Scan for the cell matching the given text and deliver its (X, Y) coordinate at center. 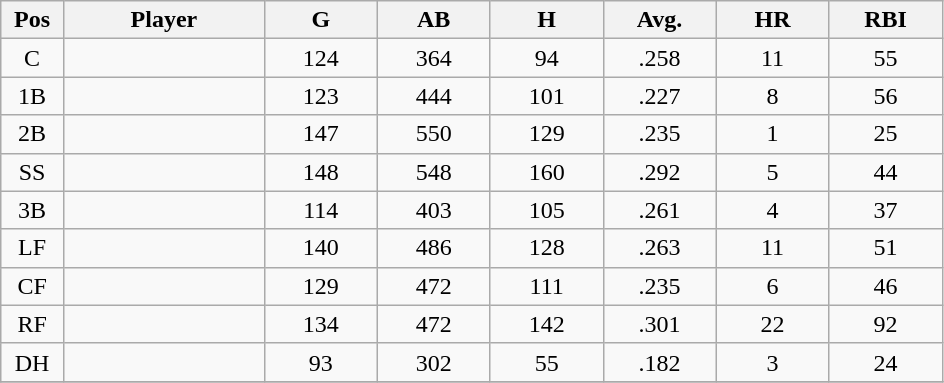
.292 (660, 172)
148 (320, 172)
.227 (660, 96)
114 (320, 210)
8 (772, 96)
147 (320, 134)
Pos (32, 20)
24 (886, 362)
.261 (660, 210)
94 (546, 58)
6 (772, 286)
DH (32, 362)
4 (772, 210)
302 (434, 362)
25 (886, 134)
46 (886, 286)
56 (886, 96)
5 (772, 172)
160 (546, 172)
123 (320, 96)
RF (32, 324)
51 (886, 248)
22 (772, 324)
3B (32, 210)
444 (434, 96)
AB (434, 20)
.301 (660, 324)
124 (320, 58)
G (320, 20)
.182 (660, 362)
.263 (660, 248)
LF (32, 248)
134 (320, 324)
486 (434, 248)
44 (886, 172)
92 (886, 324)
H (546, 20)
140 (320, 248)
142 (546, 324)
1 (772, 134)
403 (434, 210)
SS (32, 172)
105 (546, 210)
CF (32, 286)
1B (32, 96)
550 (434, 134)
101 (546, 96)
RBI (886, 20)
2B (32, 134)
93 (320, 362)
Player (164, 20)
548 (434, 172)
Avg. (660, 20)
364 (434, 58)
3 (772, 362)
C (32, 58)
37 (886, 210)
111 (546, 286)
.258 (660, 58)
HR (772, 20)
128 (546, 248)
